Output the [X, Y] coordinate of the center of the cell containing the given text.  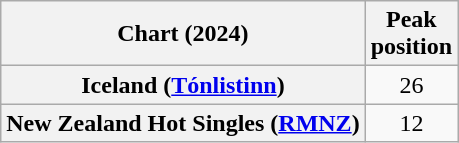
26 [411, 85]
New Zealand Hot Singles (RMNZ) [183, 123]
Peakposition [411, 34]
Chart (2024) [183, 34]
12 [411, 123]
Iceland (Tónlistinn) [183, 85]
